Scan for the cell matching the given text and deliver its (x, y) coordinate at center. 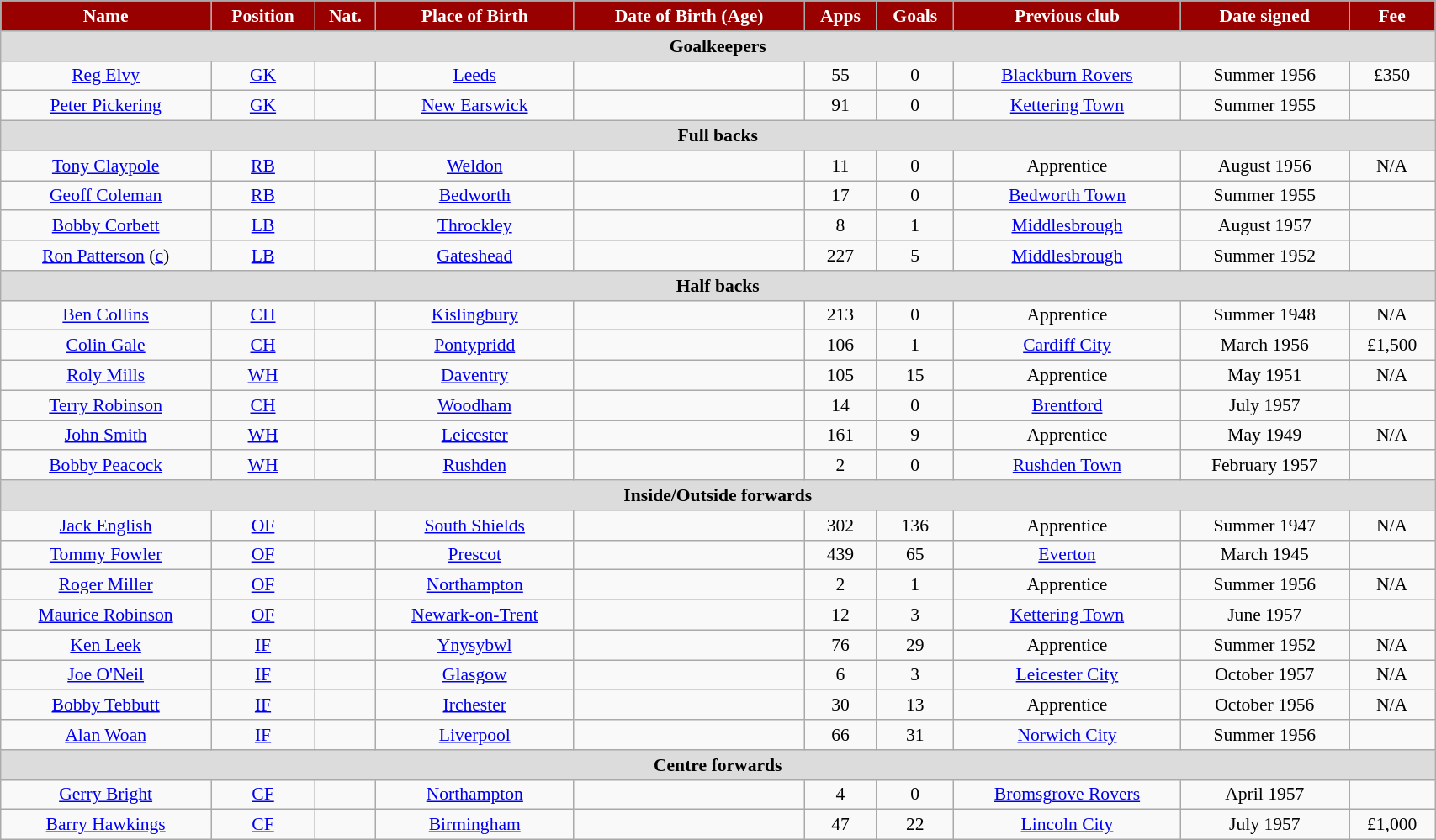
Leeds (474, 76)
Bromsgrove Rovers (1067, 795)
Alan Woan (106, 735)
11 (840, 166)
161 (840, 436)
Weldon (474, 166)
May 1949 (1264, 436)
Reg Elvy (106, 76)
Position (263, 16)
Tony Claypole (106, 166)
Irchester (474, 705)
October 1957 (1264, 675)
Apps (840, 16)
October 1956 (1264, 705)
55 (840, 76)
Barry Hawkings (106, 825)
Date signed (1264, 16)
Cardiff City (1067, 346)
New Earswick (474, 106)
Woodham (474, 405)
South Shields (474, 526)
Prescot (474, 555)
Colin Gale (106, 346)
Glasgow (474, 675)
66 (840, 735)
£350 (1392, 76)
Bobby Tebbutt (106, 705)
15 (915, 376)
June 1957 (1264, 615)
4 (840, 795)
Name (106, 16)
Bedworth Town (1067, 196)
Fee (1392, 16)
227 (840, 256)
Terry Robinson (106, 405)
Daventry (474, 376)
302 (840, 526)
439 (840, 555)
Date of Birth (Age) (689, 16)
47 (840, 825)
14 (840, 405)
Blackburn Rovers (1067, 76)
76 (840, 645)
Gateshead (474, 256)
91 (840, 106)
Tommy Fowler (106, 555)
Leicester City (1067, 675)
Ron Patterson (c) (106, 256)
Jack English (106, 526)
Bobby Peacock (106, 466)
30 (840, 705)
136 (915, 526)
Everton (1067, 555)
106 (840, 346)
March 1956 (1264, 346)
Goals (915, 16)
213 (840, 315)
Inside/Outside forwards (718, 495)
Summer 1947 (1264, 526)
Previous club (1067, 16)
March 1945 (1264, 555)
April 1957 (1264, 795)
Leicester (474, 436)
31 (915, 735)
65 (915, 555)
Peter Pickering (106, 106)
8 (840, 226)
17 (840, 196)
Liverpool (474, 735)
August 1957 (1264, 226)
Maurice Robinson (106, 615)
Roger Miller (106, 585)
6 (840, 675)
Place of Birth (474, 16)
£1,500 (1392, 346)
Joe O'Neil (106, 675)
£1,000 (1392, 825)
Throckley (474, 226)
Ynysybwl (474, 645)
Goalkeepers (718, 46)
August 1956 (1264, 166)
13 (915, 705)
29 (915, 645)
February 1957 (1264, 466)
Kislingbury (474, 315)
Full backs (718, 136)
9 (915, 436)
Lincoln City (1067, 825)
105 (840, 376)
Rushden (474, 466)
Ken Leek (106, 645)
Centre forwards (718, 765)
Ben Collins (106, 315)
Rushden Town (1067, 466)
12 (840, 615)
Nat. (346, 16)
Summer 1948 (1264, 315)
Bobby Corbett (106, 226)
May 1951 (1264, 376)
22 (915, 825)
Bedworth (474, 196)
Gerry Bright (106, 795)
Roly Mills (106, 376)
John Smith (106, 436)
Birmingham (474, 825)
Brentford (1067, 405)
Pontypridd (474, 346)
Half backs (718, 286)
5 (915, 256)
Newark-on-Trent (474, 615)
Norwich City (1067, 735)
Geoff Coleman (106, 196)
